Extract the (x, y) coordinate from the center of the cell holding the provided text.  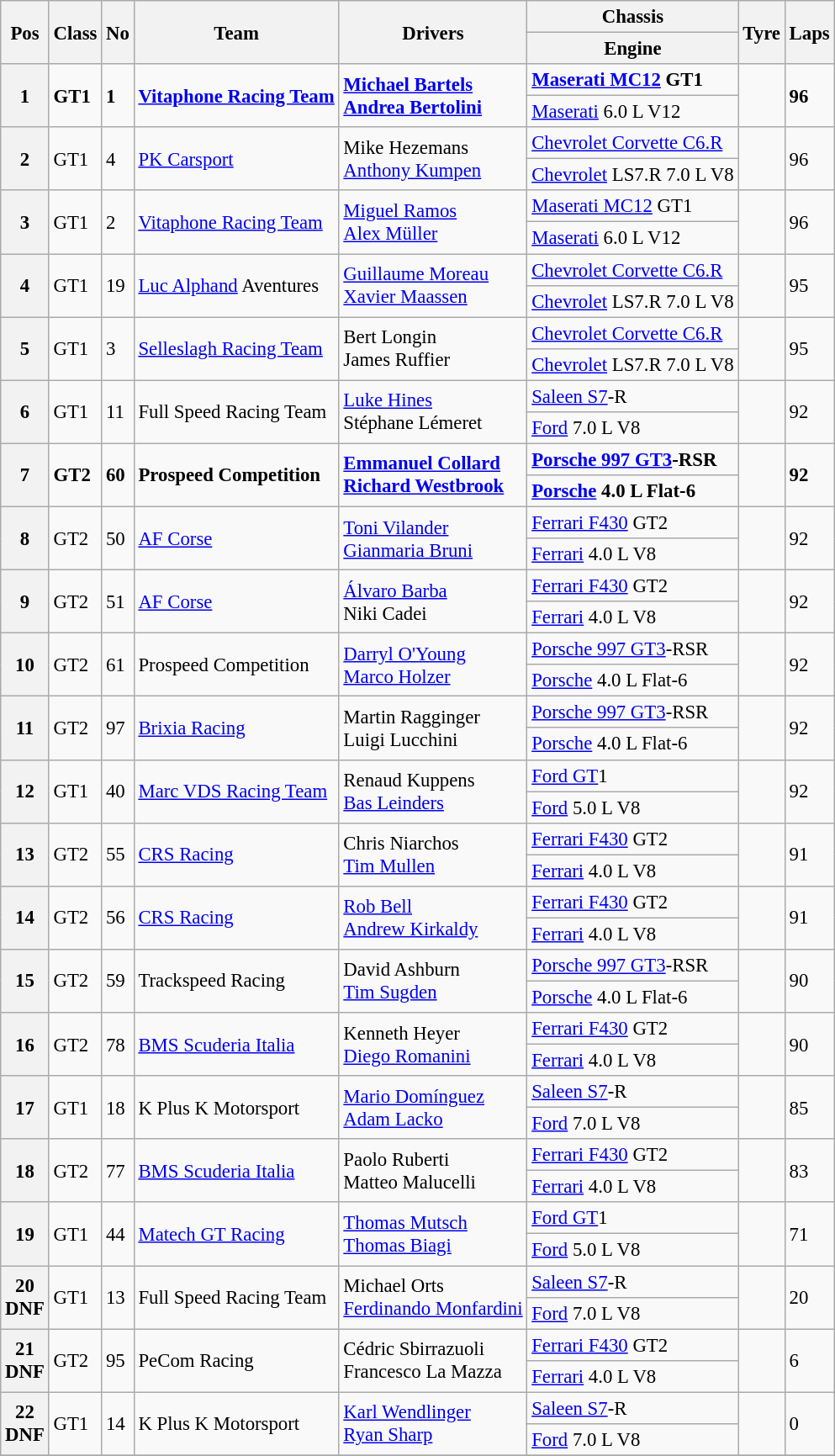
Michael Orts Ferdinando Monfardini (433, 1297)
Tyre (762, 32)
77 (118, 1171)
61 (118, 664)
17 (25, 1107)
Luc Alphand Aventures (236, 286)
0 (809, 1423)
Laps (809, 32)
20 (809, 1297)
83 (809, 1171)
Class (76, 32)
Thomas Mutsch Thomas Biagi (433, 1235)
22DNF (25, 1423)
21DNF (25, 1361)
78 (118, 1045)
Team (236, 32)
Matech GT Racing (236, 1235)
44 (118, 1235)
Brixia Racing (236, 728)
20DNF (25, 1297)
Álvaro Barba Niki Cadei (433, 602)
Cédric Sbirrazuoli Francesco La Mazza (433, 1361)
Rob Bell Andrew Kirkaldy (433, 919)
Guillaume Moreau Xavier Maassen (433, 286)
10 (25, 664)
15 (25, 981)
Engine (632, 49)
97 (118, 728)
Selleslagh Racing Team (236, 348)
No (118, 32)
50 (118, 538)
Chassis (632, 17)
Luke Hines Stéphane Lémeret (433, 412)
PK Carsport (236, 158)
16 (25, 1045)
Pos (25, 32)
Toni Vilander Gianmaria Bruni (433, 538)
56 (118, 919)
59 (118, 981)
Martin Ragginger Luigi Lucchini (433, 728)
Karl Wendlinger Ryan Sharp (433, 1423)
Trackspeed Racing (236, 981)
85 (809, 1107)
40 (118, 791)
12 (25, 791)
55 (118, 855)
71 (809, 1235)
PeCom Racing (236, 1361)
Darryl O'Young Marco Holzer (433, 664)
Miguel Ramos Alex Müller (433, 222)
Mike Hezemans Anthony Kumpen (433, 158)
Paolo Ruberti Matteo Malucelli (433, 1171)
9 (25, 602)
5 (25, 348)
Michael Bartels Andrea Bertolini (433, 96)
Bert Longin James Ruffier (433, 348)
7 (25, 474)
Chris Niarchos Tim Mullen (433, 855)
Kenneth Heyer Diego Romanini (433, 1045)
51 (118, 602)
Emmanuel Collard Richard Westbrook (433, 474)
8 (25, 538)
David Ashburn Tim Sugden (433, 981)
Renaud Kuppens Bas Leinders (433, 791)
60 (118, 474)
Mario Domínguez Adam Lacko (433, 1107)
Marc VDS Racing Team (236, 791)
Drivers (433, 32)
